Return (x, y) of the center of cell containing provided text 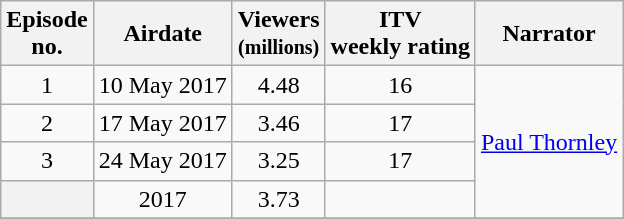
Episodeno. (47, 34)
2 (47, 123)
3.46 (278, 123)
Viewers(millions) (278, 34)
10 May 2017 (162, 85)
3 (47, 161)
16 (400, 85)
Narrator (548, 34)
Paul Thornley (548, 142)
Airdate (162, 34)
3.25 (278, 161)
ITVweekly rating (400, 34)
24 May 2017 (162, 161)
2017 (162, 199)
17 May 2017 (162, 123)
1 (47, 85)
3.73 (278, 199)
4.48 (278, 85)
